Output the [X, Y] coordinate of the center of the cell containing the given text.  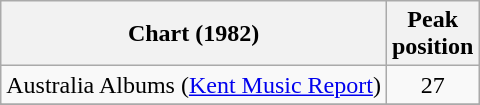
Chart (1982) [194, 34]
Peakposition [432, 34]
27 [432, 85]
Australia Albums (Kent Music Report) [194, 85]
